Determine the (x, y) coordinate at the center of the cell enclosing the given text.  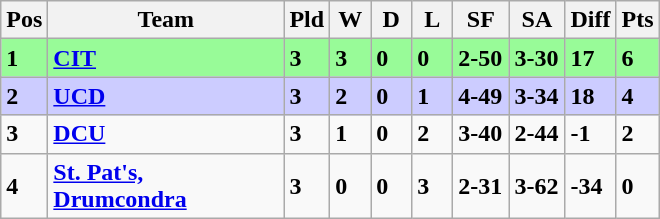
-1 (590, 134)
St. Pat's, Drumcondra (166, 186)
Pts (638, 20)
2-44 (537, 134)
CIT (166, 58)
W (350, 20)
2-50 (481, 58)
L (432, 20)
17 (590, 58)
3-40 (481, 134)
3-30 (537, 58)
Pos (24, 20)
18 (590, 96)
Diff (590, 20)
DCU (166, 134)
3-34 (537, 96)
SF (481, 20)
3-62 (537, 186)
Team (166, 20)
UCD (166, 96)
6 (638, 58)
2-31 (481, 186)
D (392, 20)
Pld (307, 20)
SA (537, 20)
-34 (590, 186)
4-49 (481, 96)
